Scan for the cell matching the given text and deliver its (x, y) coordinate at center. 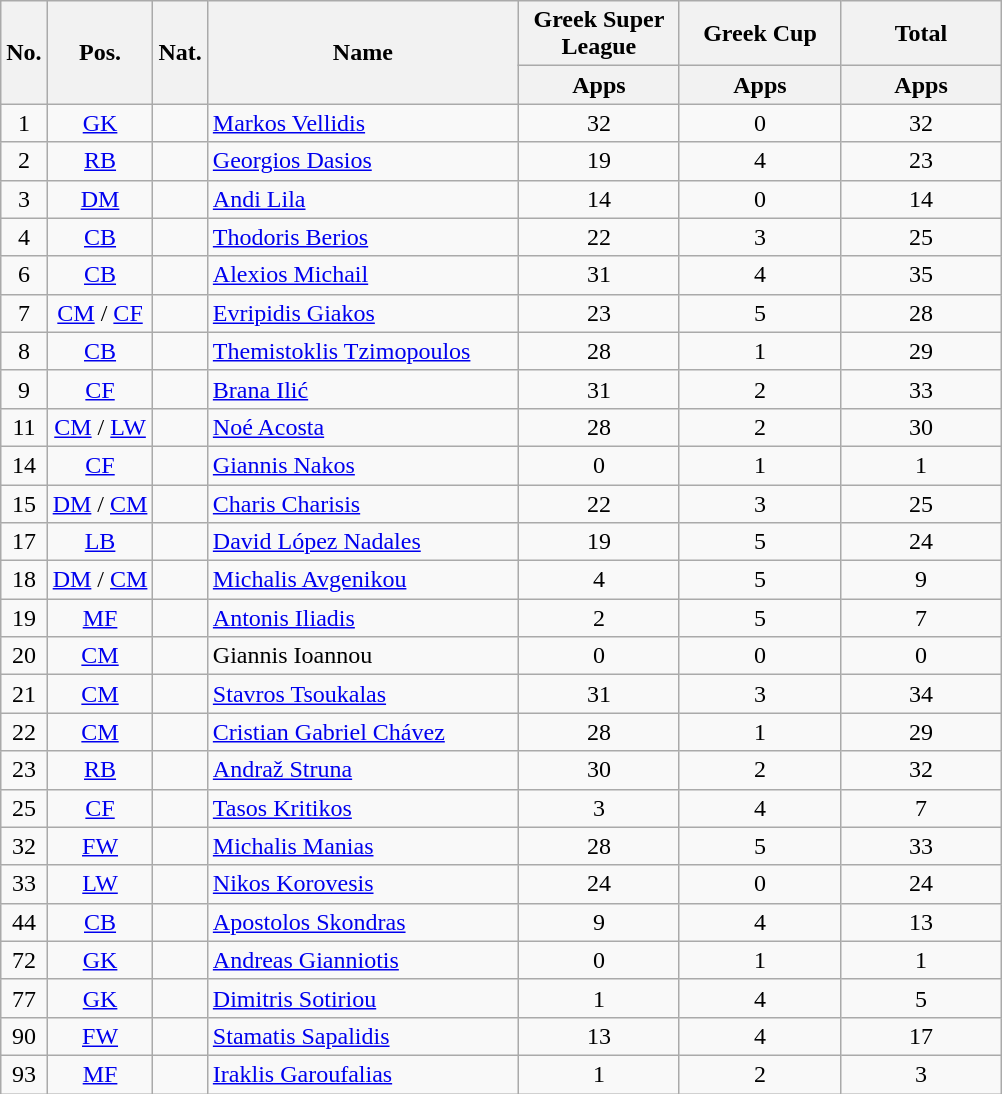
21 (24, 694)
Thodoris Berios (362, 237)
8 (24, 351)
David López Nadales (362, 542)
Michalis Avgenikou (362, 580)
Charis Charisis (362, 503)
Apostolos Skondras (362, 922)
Markos Vellidis (362, 123)
Name (362, 52)
Michalis Manias (362, 846)
Dimitris Sotiriou (362, 998)
93 (24, 1074)
Antonis Iliadis (362, 618)
Andi Lila (362, 199)
15 (24, 503)
77 (24, 998)
Giannis Nakos (362, 465)
90 (24, 1036)
Tasos Kritikos (362, 808)
Stavros Tsoukalas (362, 694)
LB (100, 542)
Cristian Gabriel Chávez (362, 732)
6 (24, 275)
11 (24, 427)
44 (24, 922)
CM / CF (100, 313)
Greek Cup (760, 34)
34 (922, 694)
LW (100, 884)
Iraklis Garoufalias (362, 1074)
No. (24, 52)
Georgios Dasios (362, 161)
Total (922, 34)
Alexios Michail (362, 275)
Andreas Gianniotis (362, 960)
Stamatis Sapalidis (362, 1036)
Themistoklis Tzimopoulos (362, 351)
Nikos Korovesis (362, 884)
Andraž Struna (362, 770)
72 (24, 960)
Brana Ilić (362, 389)
CM / LW (100, 427)
Evripidis Giakos (362, 313)
Nat. (180, 52)
Giannis Ioannou (362, 656)
Noé Acosta (362, 427)
35 (922, 275)
20 (24, 656)
18 (24, 580)
Pos. (100, 52)
DM (100, 199)
Greek Super League (598, 34)
